Return the [X, Y] coordinate for the center point of the cell that contains the specified text.  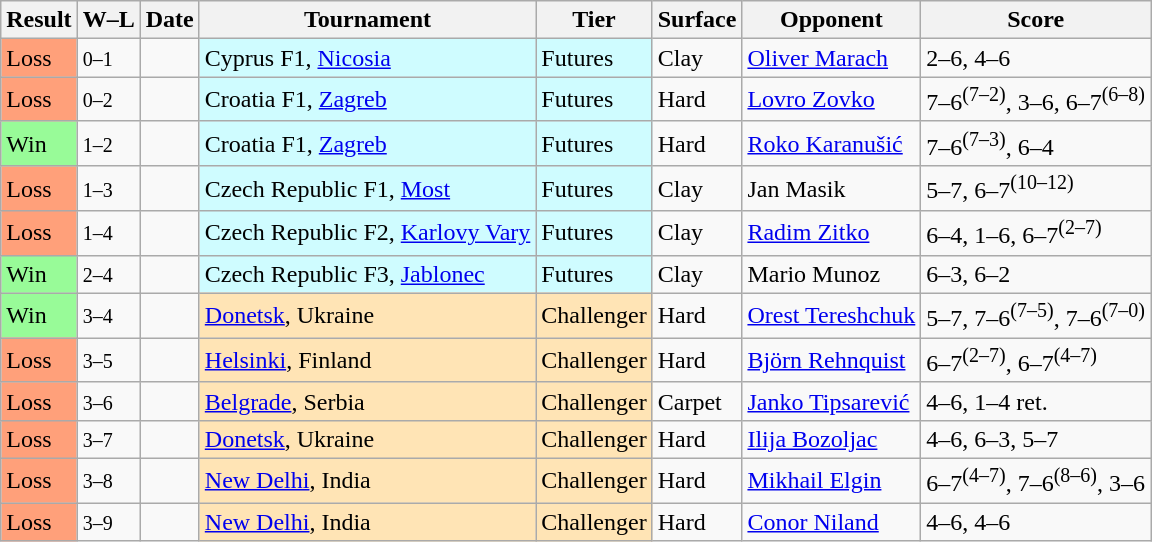
5–7, 6–7(10–12) [1036, 188]
Orest Tereshchuk [832, 316]
Czech Republic F3, Jablonec [368, 274]
Cyprus F1, Nicosia [368, 58]
3–5 [108, 360]
0–2 [108, 100]
Opponent [832, 20]
5–7, 7–6(7–5), 7–6(7–0) [1036, 316]
7–6(7–2), 3–6, 6–7(6–8) [1036, 100]
Score [1036, 20]
1–3 [108, 188]
W–L [108, 20]
Tier [594, 20]
Jan Masik [832, 188]
Ilija Bozoljac [832, 439]
3–8 [108, 480]
Helsinki, Finland [368, 360]
Mikhail Elgin [832, 480]
7–6(7–3), 6–4 [1036, 144]
Belgrade, Serbia [368, 401]
4–6, 6–3, 5–7 [1036, 439]
6–4, 1–6, 6–7(2–7) [1036, 234]
Janko Tipsarević [832, 401]
Result [39, 20]
1–2 [108, 144]
3–4 [108, 316]
2–6, 4–6 [1036, 58]
Date [170, 20]
Björn Rehnquist [832, 360]
6–7(2–7), 6–7(4–7) [1036, 360]
4–6, 1–4 ret. [1036, 401]
Czech Republic F1, Most [368, 188]
3–6 [108, 401]
0–1 [108, 58]
3–7 [108, 439]
Oliver Marach [832, 58]
Roko Karanušić [832, 144]
1–4 [108, 234]
Tournament [368, 20]
6–7(4–7), 7–6(8–6), 3–6 [1036, 480]
Mario Munoz [832, 274]
Lovro Zovko [832, 100]
Radim Zitko [832, 234]
6–3, 6–2 [1036, 274]
3–9 [108, 522]
4–6, 4–6 [1036, 522]
Conor Niland [832, 522]
2–4 [108, 274]
Carpet [697, 401]
Surface [697, 20]
Czech Republic F2, Karlovy Vary [368, 234]
